Locate the cell with the specified text and output its [X, Y] center coordinate. 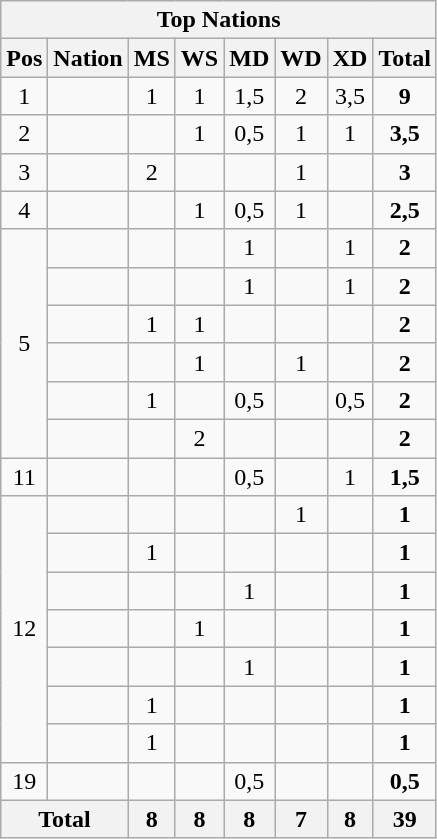
XD [350, 58]
WD [301, 58]
MS [152, 58]
WS [199, 58]
2,5 [405, 210]
19 [24, 781]
MD [250, 58]
Top Nations [219, 20]
7 [301, 819]
Pos [24, 58]
Nation [88, 58]
9 [405, 96]
12 [24, 629]
39 [405, 819]
5 [24, 343]
11 [24, 477]
4 [24, 210]
